Scan for the cell matching the given text and deliver its [x, y] coordinate at center. 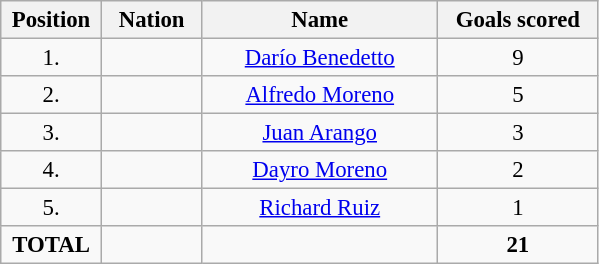
4. [52, 170]
9 [518, 58]
1. [52, 58]
3 [518, 133]
Richard Ruiz [320, 208]
Goals scored [518, 20]
Darío Benedetto [320, 58]
TOTAL [52, 245]
Juan Arango [320, 133]
Name [320, 20]
Nation [152, 20]
2 [518, 170]
2. [52, 95]
3. [52, 133]
21 [518, 245]
Alfredo Moreno [320, 95]
Position [52, 20]
5 [518, 95]
5. [52, 208]
Dayro Moreno [320, 170]
1 [518, 208]
